Detect which cell encompasses the target text, then output its [x, y] center coordinate. 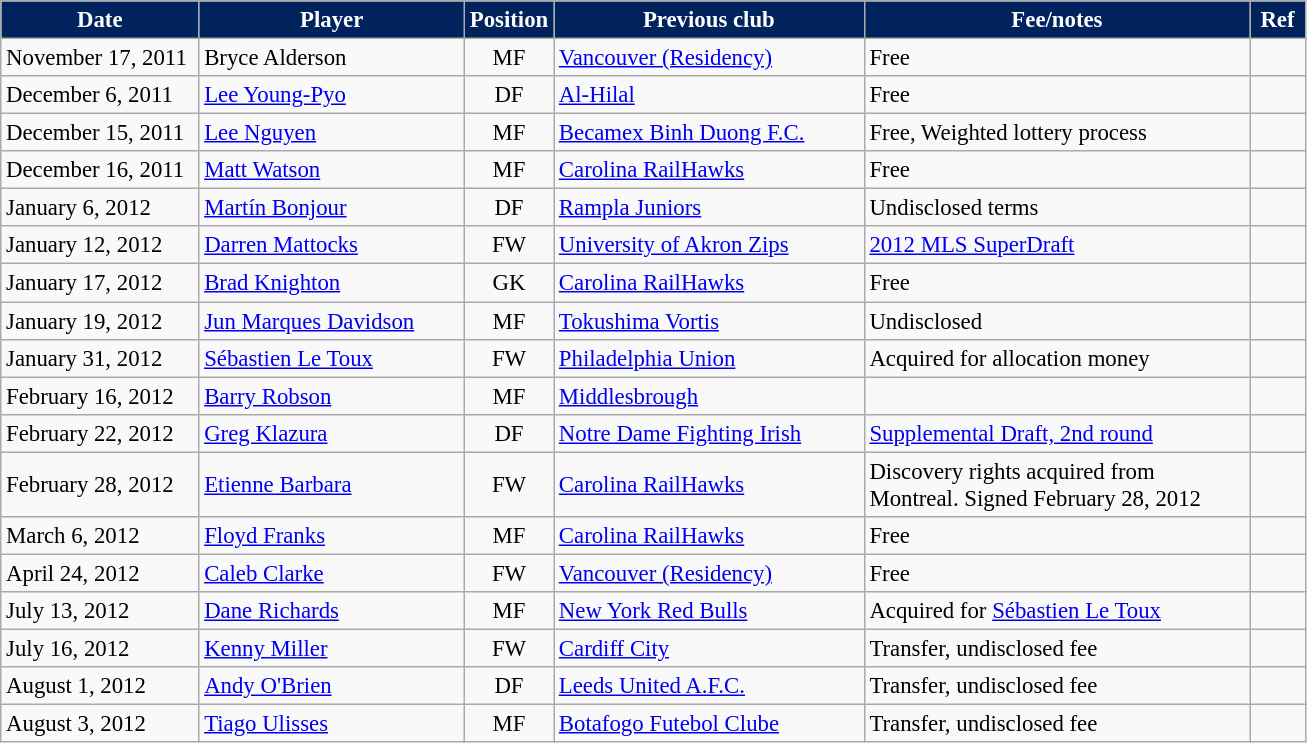
February 16, 2012 [100, 396]
Kenny Miller [332, 648]
Lee Nguyen [332, 133]
Undisclosed terms [1057, 208]
Tokushima Vortis [710, 321]
University of Akron Zips [710, 245]
January 6, 2012 [100, 208]
Date [100, 20]
Philadelphia Union [710, 358]
Brad Knighton [332, 283]
Dane Richards [332, 611]
November 17, 2011 [100, 58]
Lee Young-Pyo [332, 95]
Leeds United A.F.C. [710, 686]
Andy O'Brien [332, 686]
August 1, 2012 [100, 686]
Rampla Juniors [710, 208]
Greg Klazura [332, 433]
Darren Mattocks [332, 245]
December 16, 2011 [100, 170]
August 3, 2012 [100, 724]
Becamex Binh Duong F.C. [710, 133]
January 19, 2012 [100, 321]
2012 MLS SuperDraft [1057, 245]
Martín Bonjour [332, 208]
Fee/notes [1057, 20]
Jun Marques Davidson [332, 321]
Previous club [710, 20]
Acquired for Sébastien Le Toux [1057, 611]
Matt Watson [332, 170]
Botafogo Futebol Clube [710, 724]
Position [508, 20]
January 31, 2012 [100, 358]
Middlesbrough [710, 396]
July 16, 2012 [100, 648]
Notre Dame Fighting Irish [710, 433]
February 22, 2012 [100, 433]
Tiago Ulisses [332, 724]
January 17, 2012 [100, 283]
February 28, 2012 [100, 484]
Floyd Franks [332, 536]
Supplemental Draft, 2nd round [1057, 433]
July 13, 2012 [100, 611]
Free, Weighted lottery process [1057, 133]
Sébastien Le Toux [332, 358]
Undisclosed [1057, 321]
December 15, 2011 [100, 133]
Player [332, 20]
Bryce Alderson [332, 58]
March 6, 2012 [100, 536]
Discovery rights acquired from Montreal. Signed February 28, 2012 [1057, 484]
Caleb Clarke [332, 573]
December 6, 2011 [100, 95]
New York Red Bulls [710, 611]
April 24, 2012 [100, 573]
Al-Hilal [710, 95]
Etienne Barbara [332, 484]
Cardiff City [710, 648]
January 12, 2012 [100, 245]
GK [508, 283]
Barry Robson [332, 396]
Acquired for allocation money [1057, 358]
Ref [1278, 20]
